Capture the cell that displays the provided text and extract its [X, Y] central coordinate. 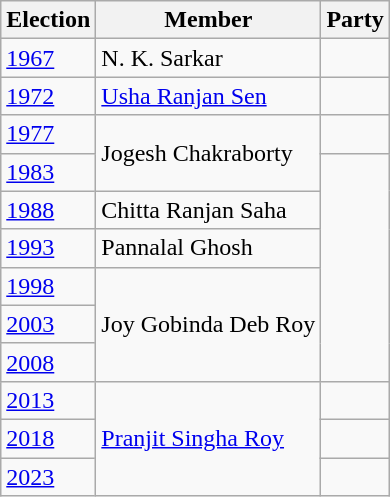
N. K. Sarkar [208, 58]
1967 [48, 58]
Pranjit Singha Roy [208, 438]
Chitta Ranjan Saha [208, 210]
1983 [48, 172]
Jogesh Chakraborty [208, 153]
Pannalal Ghosh [208, 248]
2018 [48, 438]
Party [355, 20]
Usha Ranjan Sen [208, 96]
2013 [48, 400]
1977 [48, 134]
2023 [48, 477]
Joy Gobinda Deb Roy [208, 324]
2008 [48, 362]
1998 [48, 286]
1993 [48, 248]
Election [48, 20]
2003 [48, 324]
1972 [48, 96]
Member [208, 20]
1988 [48, 210]
